From the cell containing the given text, extract its center point as (X, Y) coordinate. 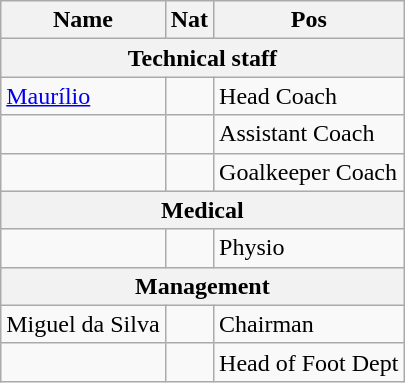
Medical (202, 210)
Management (202, 286)
Pos (309, 20)
Head Coach (309, 96)
Technical staff (202, 58)
Goalkeeper Coach (309, 172)
Maurílio (83, 96)
Head of Foot Dept (309, 362)
Assistant Coach (309, 134)
Chairman (309, 324)
Name (83, 20)
Miguel da Silva (83, 324)
Physio (309, 248)
Nat (189, 20)
